Determine the [X, Y] coordinate at the center of the cell enclosing the given text.  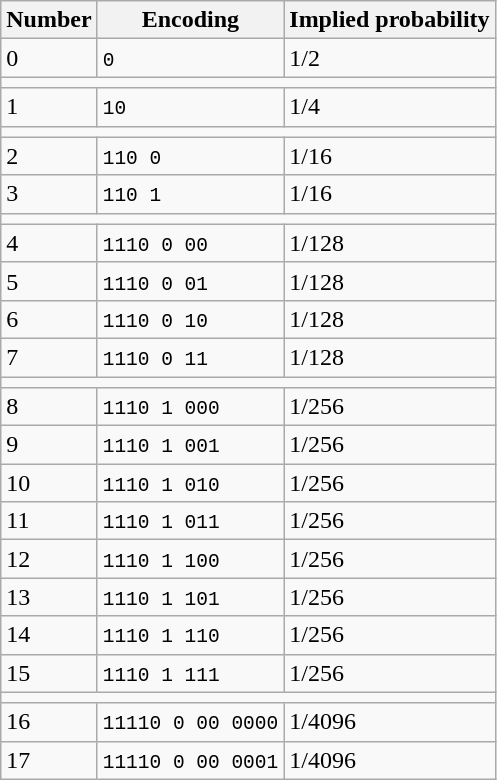
11110 0 00 0001 [190, 760]
16 [49, 722]
1110 1 001 [190, 445]
1110 0 01 [190, 281]
13 [49, 597]
1110 1 100 [190, 559]
1110 1 000 [190, 407]
14 [49, 635]
4 [49, 243]
8 [49, 407]
5 [49, 281]
6 [49, 319]
1/4 [390, 107]
110 1 [190, 194]
1/2 [390, 58]
Number [49, 20]
11110 0 00 0000 [190, 722]
1 [49, 107]
11 [49, 521]
1110 1 110 [190, 635]
15 [49, 673]
1110 1 111 [190, 673]
1110 0 11 [190, 357]
9 [49, 445]
1110 1 101 [190, 597]
Implied probability [390, 20]
1110 0 00 [190, 243]
Encoding [190, 20]
17 [49, 760]
110 0 [190, 156]
1110 1 010 [190, 483]
12 [49, 559]
1110 1 011 [190, 521]
7 [49, 357]
1110 0 10 [190, 319]
2 [49, 156]
3 [49, 194]
